Return the (X, Y) coordinate for the center point of the cell that contains the specified text.  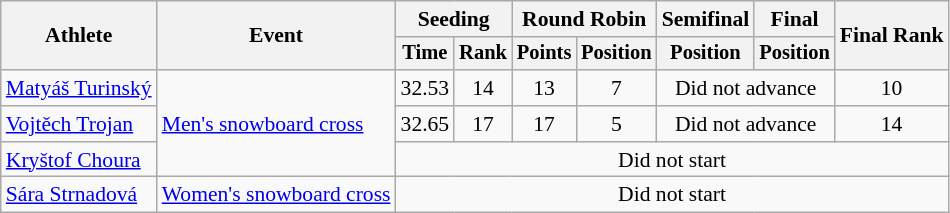
Matyáš Turinský (79, 88)
Round Robin (584, 19)
10 (892, 88)
Points (544, 54)
32.65 (426, 124)
Rank (483, 54)
32.53 (426, 88)
7 (616, 88)
Vojtěch Trojan (79, 124)
Event (276, 36)
Seeding (454, 19)
Women's snowboard cross (276, 195)
Men's snowboard cross (276, 124)
Final Rank (892, 36)
13 (544, 88)
Semifinal (706, 19)
5 (616, 124)
Sára Strnadová (79, 195)
Final (794, 19)
Athlete (79, 36)
Time (426, 54)
Kryštof Choura (79, 160)
